Return (x, y) of the center of cell containing provided text 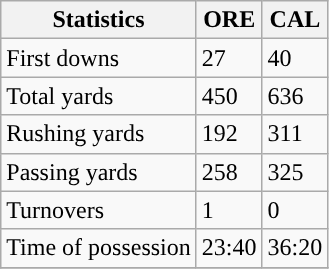
636 (295, 96)
23:40 (229, 248)
258 (229, 172)
192 (229, 134)
311 (295, 134)
450 (229, 96)
Statistics (99, 20)
0 (295, 210)
Passing yards (99, 172)
Turnovers (99, 210)
27 (229, 58)
CAL (295, 20)
Time of possession (99, 248)
Total yards (99, 96)
First downs (99, 58)
325 (295, 172)
40 (295, 58)
36:20 (295, 248)
Rushing yards (99, 134)
1 (229, 210)
ORE (229, 20)
